Return (X, Y) of the center of cell containing provided text 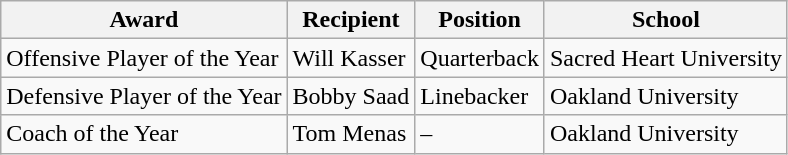
Defensive Player of the Year (144, 96)
Award (144, 20)
Offensive Player of the Year (144, 58)
Bobby Saad (351, 96)
– (480, 134)
Will Kasser (351, 58)
Tom Menas (351, 134)
Quarterback (480, 58)
Coach of the Year (144, 134)
Sacred Heart University (666, 58)
School (666, 20)
Position (480, 20)
Recipient (351, 20)
Linebacker (480, 96)
